Determine the (x, y) coordinate at the center of the cell enclosing the given text.  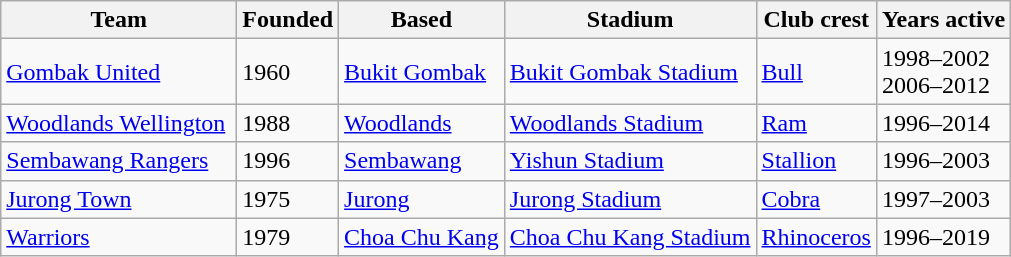
Woodlands (422, 123)
Years active (943, 20)
Yishun Stadium (630, 161)
Choa Chu Kang (422, 237)
Woodlands Wellington (119, 123)
Woodlands Stadium (630, 123)
Gombak United (119, 72)
Team (119, 20)
Warriors (119, 237)
1997–2003 (943, 199)
1996–2003 (943, 161)
1988 (288, 123)
Club crest (816, 20)
Choa Chu Kang Stadium (630, 237)
1998–20022006–2012 (943, 72)
1960 (288, 72)
Jurong (422, 199)
Founded (288, 20)
Sembawang (422, 161)
Rhinoceros (816, 237)
Cobra (816, 199)
Jurong Stadium (630, 199)
Jurong Town (119, 199)
Sembawang Rangers (119, 161)
1996–2014 (943, 123)
Stadium (630, 20)
1996 (288, 161)
1979 (288, 237)
Ram (816, 123)
Bukit Gombak (422, 72)
Bukit Gombak Stadium (630, 72)
1996–2019 (943, 237)
1975 (288, 199)
Bull (816, 72)
Stallion (816, 161)
Based (422, 20)
